Extract the [x, y] coordinate from the center of the cell holding the provided text.  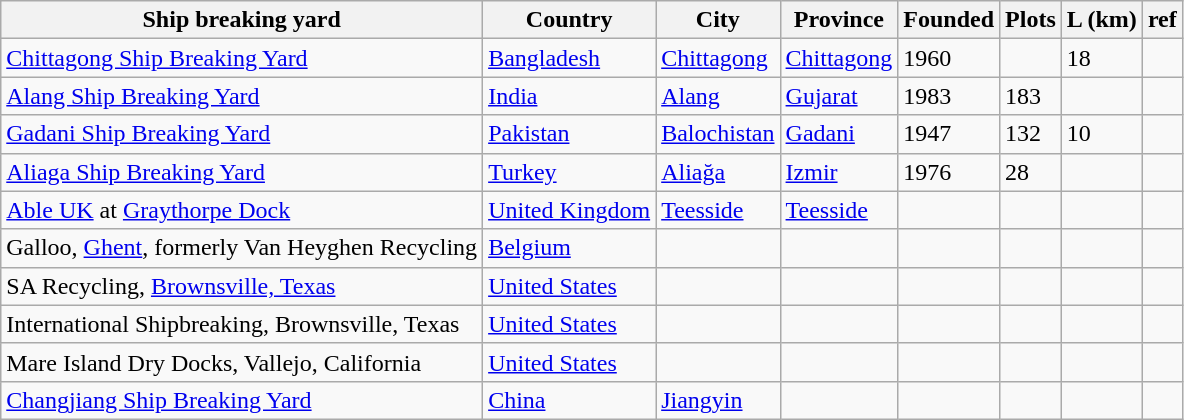
Pakistan [570, 134]
132 [1031, 134]
Jiangyin [718, 400]
Alang [718, 96]
Aliağa [718, 172]
Mare Island Dry Docks, Vallejo, California [242, 362]
Galloo, Ghent, formerly Van Heyghen Recycling [242, 248]
L (km) [1102, 20]
Gadani [839, 134]
Balochistan [718, 134]
United Kingdom [570, 210]
18 [1102, 58]
Bangladesh [570, 58]
Gujarat [839, 96]
Country [570, 20]
City [718, 20]
Izmir [839, 172]
Belgium [570, 248]
183 [1031, 96]
28 [1031, 172]
1983 [949, 96]
Alang Ship Breaking Yard [242, 96]
1960 [949, 58]
1947 [949, 134]
International Shipbreaking, Brownsville, Texas [242, 324]
SA Recycling, Brownsville, Texas [242, 286]
Province [839, 20]
Founded [949, 20]
Chittagong Ship Breaking Yard [242, 58]
India [570, 96]
China [570, 400]
Ship breaking yard [242, 20]
10 [1102, 134]
Changjiang Ship Breaking Yard [242, 400]
Aliaga Ship Breaking Yard [242, 172]
Plots [1031, 20]
1976 [949, 172]
Turkey [570, 172]
Able UK at Graythorpe Dock [242, 210]
ref [1162, 20]
Gadani Ship Breaking Yard [242, 134]
